Scan for the cell matching the given text and deliver its [X, Y] coordinate at center. 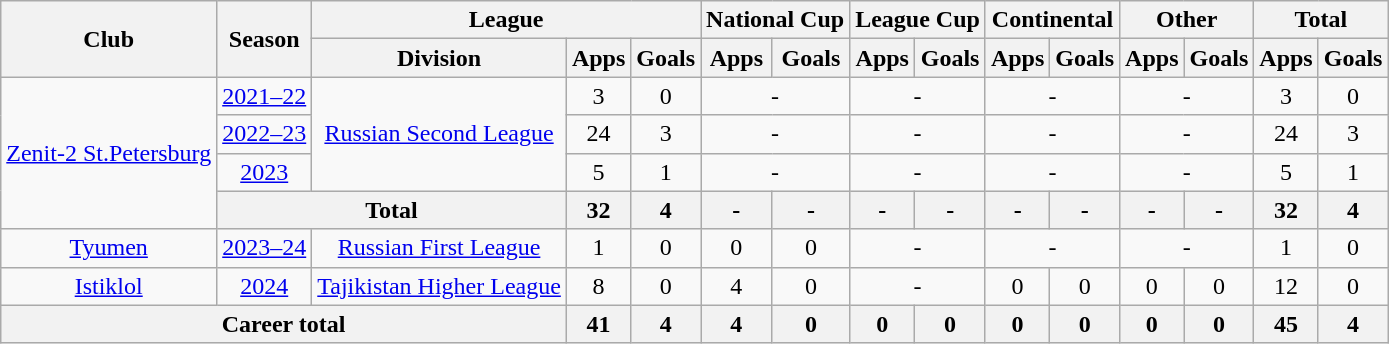
2021–22 [264, 96]
Zenit-2 St.Petersburg [109, 153]
Russian First League [440, 248]
8 [598, 286]
Division [440, 58]
League [506, 20]
National Cup [776, 20]
Club [109, 39]
12 [1286, 286]
2023–24 [264, 248]
Season [264, 39]
Career total [284, 324]
Continental [1052, 20]
41 [598, 324]
2023 [264, 172]
League Cup [918, 20]
2022–23 [264, 134]
Other [1187, 20]
Russian Second League [440, 134]
45 [1286, 324]
2024 [264, 286]
Tajikistan Higher League [440, 286]
Tyumen [109, 248]
Istiklol [109, 286]
